Pinpoint the cell where the given text exists, returning its [X, Y] midpoint coordinate. 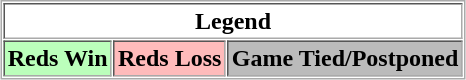
Game Tied/Postponed [344, 58]
Legend [233, 21]
Reds Win [58, 58]
Reds Loss [169, 58]
